Locate the cell with the specified text and output its (x, y) center coordinate. 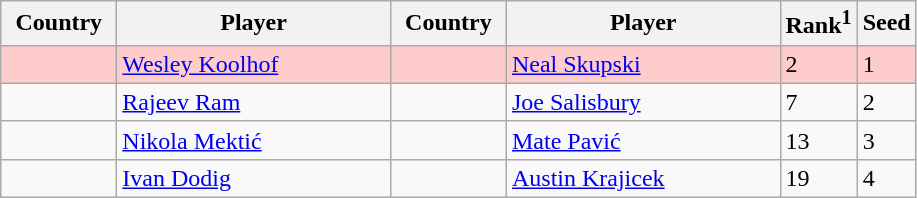
Wesley Koolhof (254, 64)
Ivan Dodig (254, 178)
Joe Salisbury (643, 102)
Austin Krajicek (643, 178)
1 (886, 64)
Nikola Mektić (254, 140)
Mate Pavić (643, 140)
4 (886, 178)
Rajeev Ram (254, 102)
3 (886, 140)
Rank1 (818, 24)
13 (818, 140)
Seed (886, 24)
Neal Skupski (643, 64)
7 (818, 102)
19 (818, 178)
